Search for the cell housing the specified text and yield its [X, Y] center coordinate. 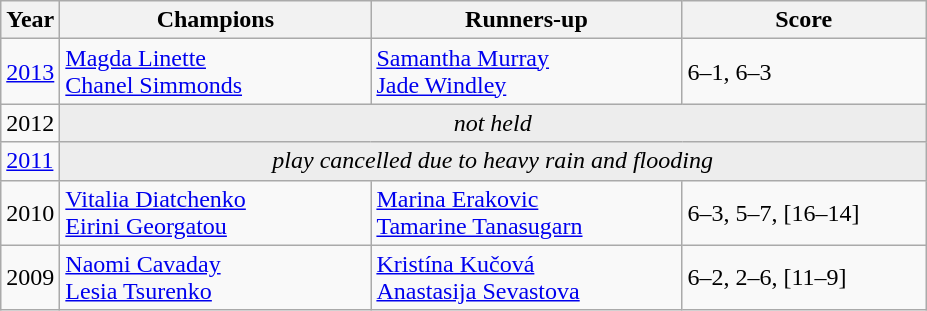
play cancelled due to heavy rain and flooding [493, 161]
Samantha Murray Jade Windley [526, 72]
6–1, 6–3 [804, 72]
6–3, 5–7, [16–14] [804, 212]
Year [30, 20]
Score [804, 20]
6–2, 2–6, [11–9] [804, 278]
2012 [30, 123]
2009 [30, 278]
Magda Linette Chanel Simmonds [216, 72]
Kristína Kučová Anastasija Sevastova [526, 278]
Naomi Cavaday Lesia Tsurenko [216, 278]
Champions [216, 20]
Vitalia Diatchenko Eirini Georgatou [216, 212]
2010 [30, 212]
2011 [30, 161]
not held [493, 123]
Runners-up [526, 20]
2013 [30, 72]
Marina Erakovic Tamarine Tanasugarn [526, 212]
